Search for the cell housing the specified text and yield its (x, y) center coordinate. 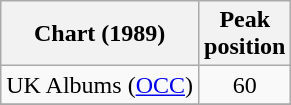
Chart (1989) (100, 34)
UK Albums (OCC) (100, 85)
Peakposition (245, 34)
60 (245, 85)
